Pinpoint the cell where the given text exists, returning its (X, Y) midpoint coordinate. 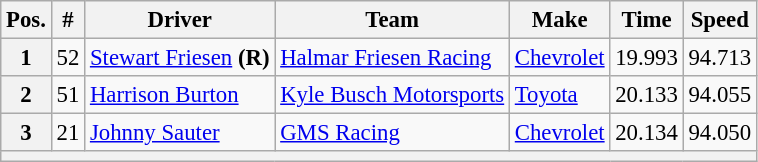
Speed (720, 20)
94.055 (720, 95)
Time (646, 20)
1 (26, 58)
20.134 (646, 133)
Pos. (26, 20)
GMS Racing (392, 133)
20.133 (646, 95)
Harrison Burton (180, 95)
52 (68, 58)
94.050 (720, 133)
# (68, 20)
2 (26, 95)
Halmar Friesen Racing (392, 58)
Stewart Friesen (R) (180, 58)
19.993 (646, 58)
94.713 (720, 58)
Make (559, 20)
Team (392, 20)
Kyle Busch Motorsports (392, 95)
Driver (180, 20)
Johnny Sauter (180, 133)
21 (68, 133)
Toyota (559, 95)
51 (68, 95)
3 (26, 133)
